Output the (X, Y) coordinate of the center of the cell containing the given text.  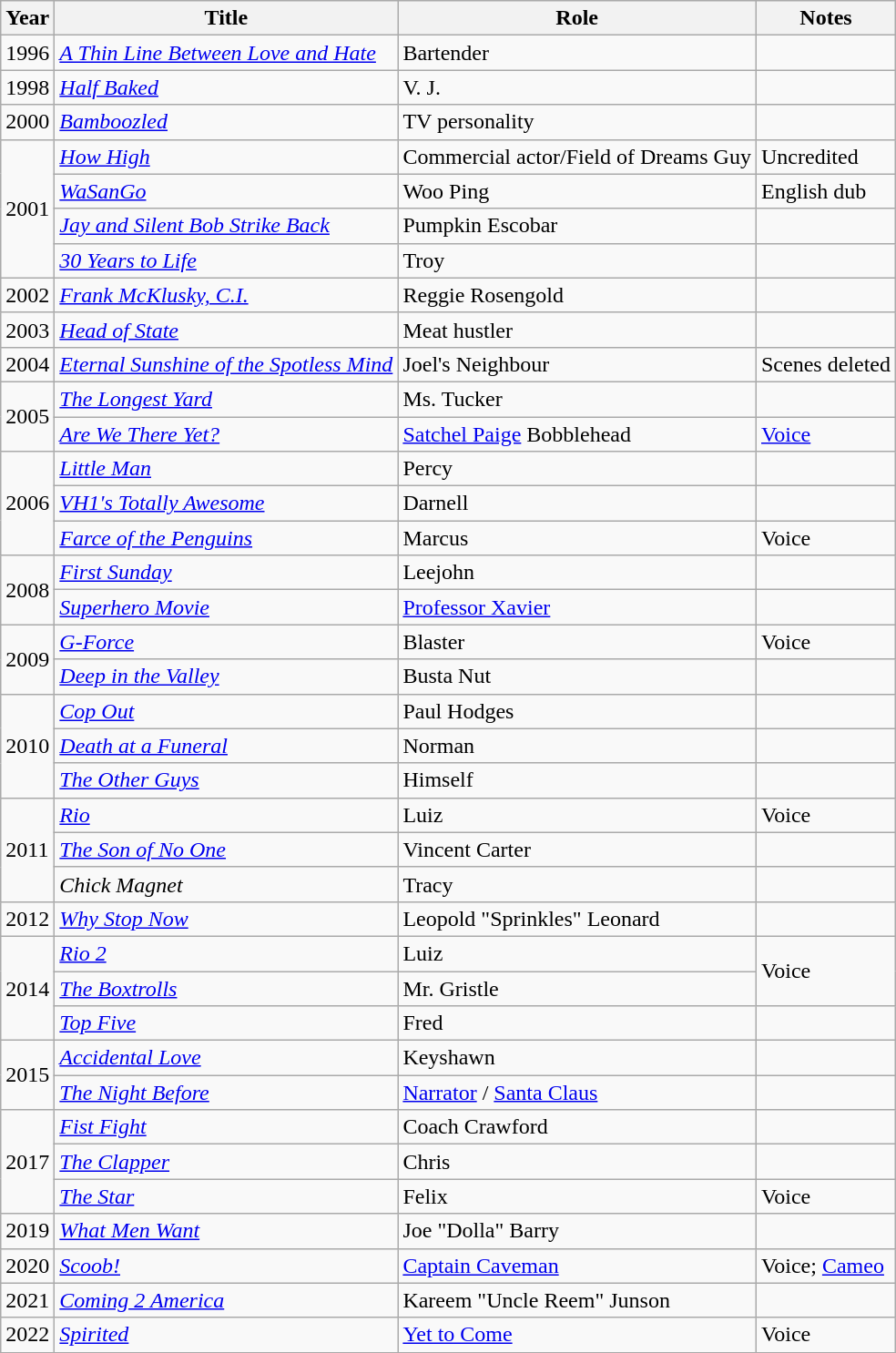
Meat hustler (577, 330)
What Men Want (226, 1231)
Accidental Love (226, 1058)
Marcus (577, 538)
Farce of the Penguins (226, 538)
The Longest Yard (226, 399)
Jay and Silent Bob Strike Back (226, 226)
Role (577, 18)
The Clapper (226, 1162)
First Sunday (226, 573)
2015 (27, 1075)
Blaster (577, 642)
2017 (27, 1162)
2014 (27, 988)
Leopold "Sprinkles" Leonard (577, 919)
How High (226, 157)
TV personality (577, 122)
Rio 2 (226, 953)
Leejohn (577, 573)
Percy (577, 469)
The Other Guys (226, 780)
2022 (27, 1335)
2005 (27, 416)
Woo Ping (577, 191)
Eternal Sunshine of the Spotless Mind (226, 364)
Deep in the Valley (226, 676)
Reggie Rosengold (577, 295)
Voice; Cameo (825, 1266)
Death at a Funeral (226, 746)
2003 (27, 330)
Yet to Come (577, 1335)
1998 (27, 87)
Rio (226, 815)
Spirited (226, 1335)
30 Years to Life (226, 260)
2006 (27, 504)
2004 (27, 364)
Himself (577, 780)
V. J. (577, 87)
Superhero Movie (226, 607)
Fred (577, 1023)
Cop Out (226, 711)
Uncredited (825, 157)
Mr. Gristle (577, 988)
English dub (825, 191)
Felix (577, 1196)
Fist Fight (226, 1127)
Half Baked (226, 87)
Chris (577, 1162)
Why Stop Now (226, 919)
Chick Magnet (226, 884)
The Night Before (226, 1093)
The Son of No One (226, 849)
Are We There Yet? (226, 434)
The Boxtrolls (226, 988)
2019 (27, 1231)
VH1's Totally Awesome (226, 504)
Captain Caveman (577, 1266)
Little Man (226, 469)
Notes (825, 18)
A Thin Line Between Love and Hate (226, 53)
2020 (27, 1266)
Joe "Dolla" Barry (577, 1231)
Troy (577, 260)
Bamboozled (226, 122)
2011 (27, 849)
Scenes deleted (825, 364)
Keyshawn (577, 1058)
1996 (27, 53)
Busta Nut (577, 676)
Vincent Carter (577, 849)
Year (27, 18)
Commercial actor/Field of Dreams Guy (577, 157)
Kareem "Uncle Reem" Junson (577, 1300)
2008 (27, 590)
Pumpkin Escobar (577, 226)
Coach Crawford (577, 1127)
The Star (226, 1196)
2021 (27, 1300)
Darnell (577, 504)
Scoob! (226, 1266)
Title (226, 18)
Frank McKlusky, C.I. (226, 295)
2002 (27, 295)
Joel's Neighbour (577, 364)
2000 (27, 122)
Norman (577, 746)
WaSanGo (226, 191)
G-Force (226, 642)
2009 (27, 659)
Satchel Paige Bobblehead (577, 434)
Coming 2 America (226, 1300)
2001 (27, 209)
Narrator / Santa Claus (577, 1093)
2010 (27, 746)
Head of State (226, 330)
Ms. Tucker (577, 399)
2012 (27, 919)
Top Five (226, 1023)
Tracy (577, 884)
Professor Xavier (577, 607)
Paul Hodges (577, 711)
Bartender (577, 53)
